For the text-containing cell, return its midpoint in [x, y] coordinate format. 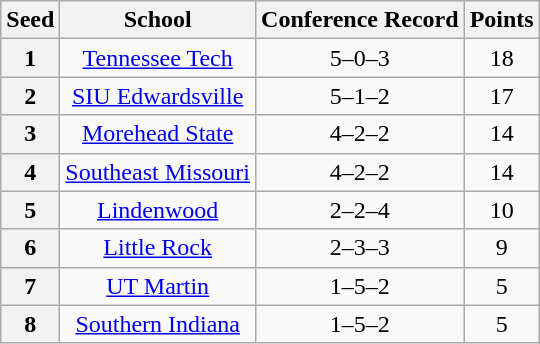
2–2–4 [360, 210]
Points [502, 20]
10 [502, 210]
18 [502, 58]
9 [502, 248]
2–3–3 [360, 248]
5–0–3 [360, 58]
Conference Record [360, 20]
Seed [30, 20]
UT Martin [158, 286]
Southeast Missouri [158, 172]
2 [30, 96]
Lindenwood [158, 210]
8 [30, 324]
Morehead State [158, 134]
4 [30, 172]
6 [30, 248]
17 [502, 96]
1 [30, 58]
7 [30, 286]
3 [30, 134]
School [158, 20]
SIU Edwardsville [158, 96]
Little Rock [158, 248]
Tennessee Tech [158, 58]
5–1–2 [360, 96]
Southern Indiana [158, 324]
